For the text-containing cell, return its midpoint in (x, y) coordinate format. 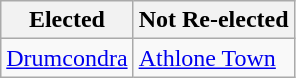
Drumcondra (67, 58)
Elected (67, 20)
Athlone Town (214, 58)
Not Re-elected (214, 20)
